Locate the cell with the specified text and output its [X, Y] center coordinate. 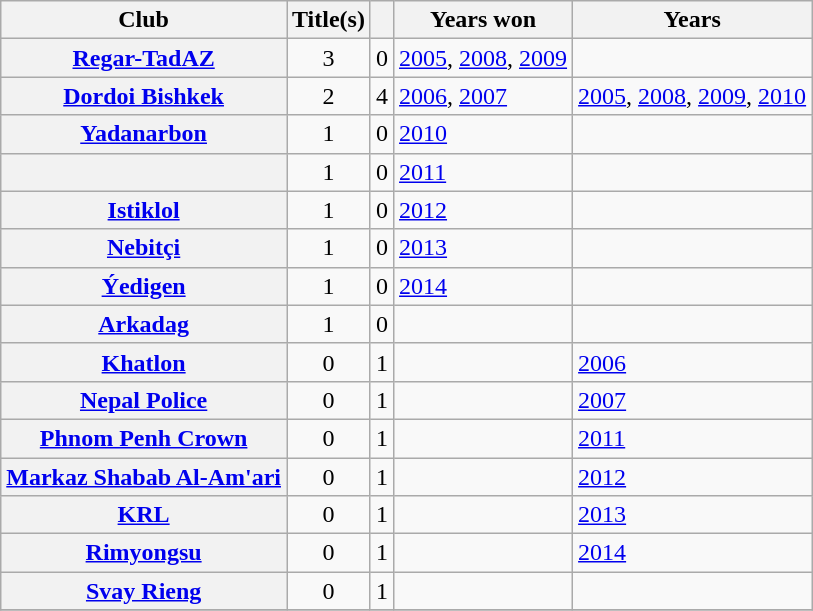
2006, 2007 [484, 96]
2010 [484, 134]
Yadanarbon [144, 134]
2005, 2008, 2009, 2010 [692, 96]
Dordoi Bishkek [144, 96]
Istiklol [144, 210]
Khatlon [144, 362]
Regar-TadAZ [144, 58]
4 [382, 96]
Markaz Shabab Al-Am'ari [144, 477]
Years won [484, 20]
Phnom Penh Crown [144, 438]
3 [328, 58]
2007 [692, 400]
Title(s) [328, 20]
2 [328, 96]
Years [692, 20]
Nepal Police [144, 400]
Svay Rieng [144, 591]
2005, 2008, 2009 [484, 58]
Club [144, 20]
2006 [692, 362]
Nebitçi [144, 248]
Rimyongsu [144, 553]
Ýedigen [144, 286]
Arkadag [144, 324]
KRL [144, 515]
